Locate the cell with the specified text and output its (X, Y) center coordinate. 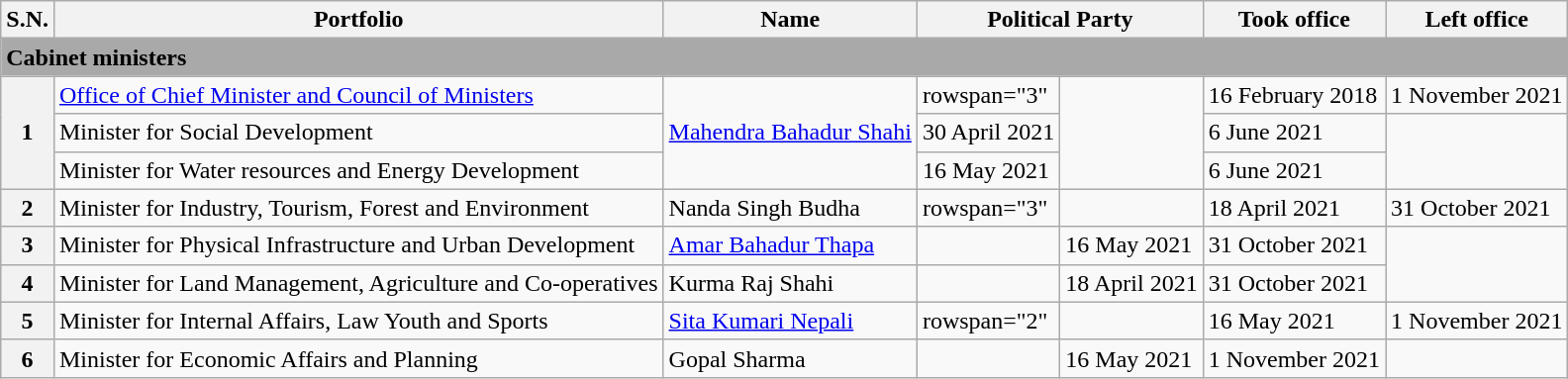
S.N. (28, 20)
Name (790, 20)
4 (28, 283)
2 (28, 208)
Left office (1477, 20)
1 (28, 133)
Minister for Economic Affairs and Planning (358, 358)
5 (28, 321)
rowspan="2" (988, 321)
3 (28, 245)
Portfolio (358, 20)
30 April 2021 (988, 133)
Mahendra Bahadur Shahi (790, 133)
Kurma Raj Shahi (790, 283)
16 February 2018 (1294, 95)
Took office (1294, 20)
6 (28, 358)
Amar Bahadur Thapa (790, 245)
Political Party (1059, 20)
Minister for Land Management, Agriculture and Co-operatives (358, 283)
Minister for Water resources and Energy Development (358, 170)
Nanda Singh Budha (790, 208)
Cabinet ministers (784, 57)
Minister for Internal Affairs, Law Youth and Sports (358, 321)
Sita Kumari Nepali (790, 321)
Office of Chief Minister and Council of Ministers (358, 95)
Minister for Social Development (358, 133)
Minister for Physical Infrastructure and Urban Development (358, 245)
Minister for Industry, Tourism, Forest and Environment (358, 208)
Gopal Sharma (790, 358)
